Search for the cell housing the specified text and yield its (X, Y) center coordinate. 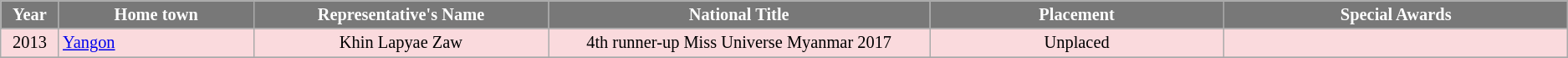
Yangon (156, 43)
Year (30, 14)
Unplaced (1077, 43)
Khin Lapyae Zaw (401, 43)
National Title (739, 14)
Placement (1077, 14)
4th runner-up Miss Universe Myanmar 2017 (739, 43)
2013 (30, 43)
Home town (156, 14)
Special Awards (1397, 14)
Representative's Name (401, 14)
